Identify which cell holds the provided text, then report its (x, y) central coordinate. 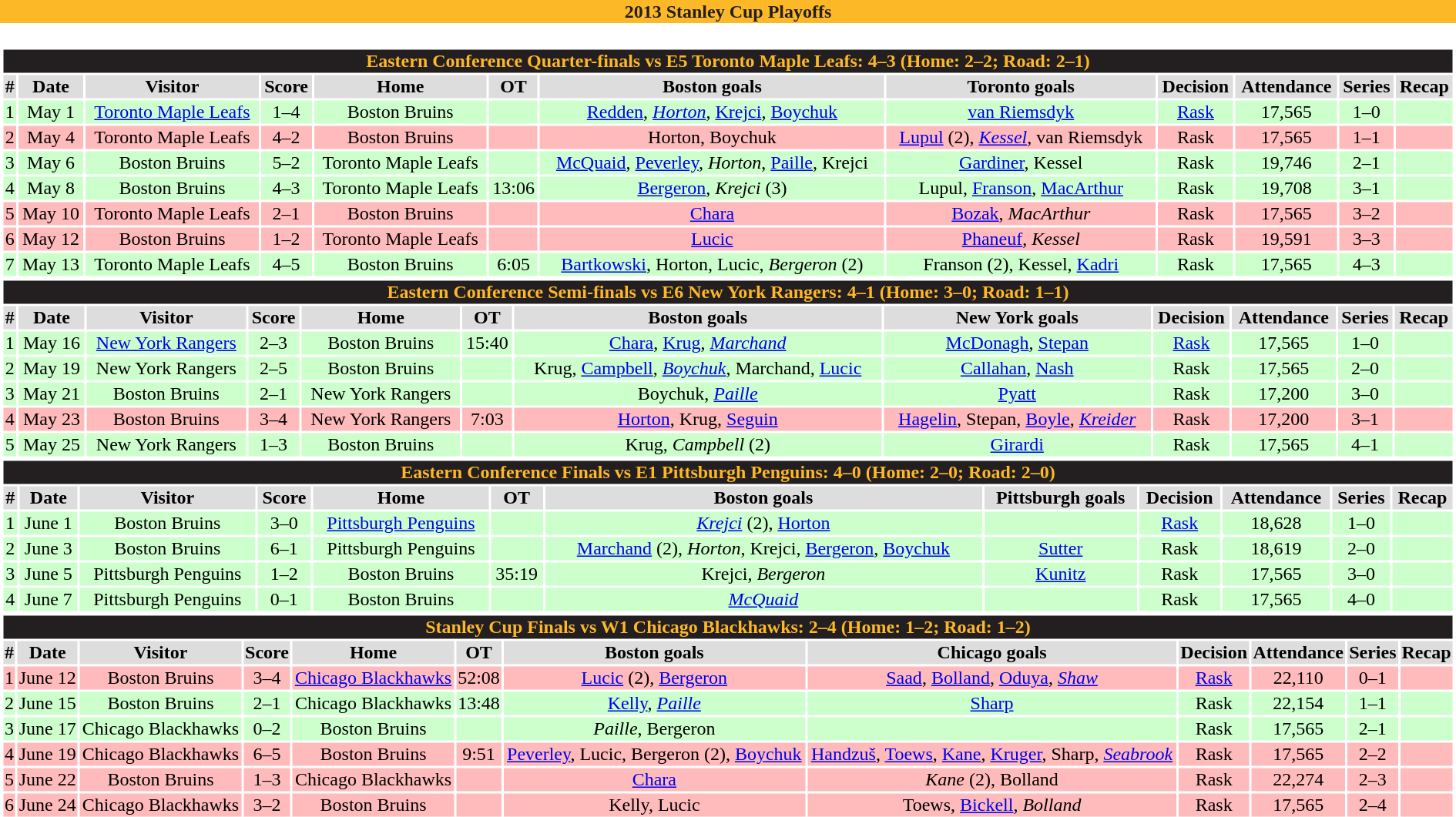
Bartkowski, Horton, Lucic, Bergeron (2) (712, 264)
Lupul, Franson, MacArthur (1022, 189)
Kane (2), Bolland (992, 780)
6:05 (513, 264)
Hagelin, Stepan, Boyle, Kreider (1017, 420)
June 19 (48, 754)
Phaneuf, Kessel (1022, 239)
Bozak, MacArthur (1022, 213)
May 16 (52, 343)
Horton, Boychuk (712, 138)
22,154 (1298, 703)
May 12 (51, 239)
Saad, Bolland, Oduya, Shaw (992, 678)
Gardiner, Kessel (1022, 162)
Krejci, Bergeron (763, 574)
May 1 (51, 112)
Paille, Bergeron (655, 729)
June 22 (48, 780)
May 23 (52, 420)
June 1 (49, 523)
6–1 (284, 549)
3–3 (1367, 239)
New York goals (1017, 318)
Redden, Horton, Krejci, Boychuk (712, 112)
9:51 (479, 754)
18,628 (1276, 523)
Chara, Krug, Marchand (698, 343)
22,274 (1298, 780)
Handzuš, Toews, Kane, Kruger, Sharp, Seabrook (992, 754)
0–2 (267, 729)
May 8 (51, 189)
May 19 (52, 369)
18,619 (1276, 549)
Sutter (1061, 549)
May 4 (51, 138)
Eastern Conference Finals vs E1 Pittsburgh Penguins: 4–0 (Home: 2–0; Road: 2–0) (727, 472)
May 13 (51, 264)
4–1 (1365, 444)
Peverley, Lucic, Bergeron (2), Boychuk (655, 754)
Lucic (712, 239)
June 17 (48, 729)
Chicago goals (992, 652)
Toews, Bickell, Bolland (992, 805)
Kunitz (1061, 574)
13:06 (513, 189)
Girardi (1017, 444)
Boychuk, Paille (698, 393)
22,110 (1298, 678)
4–5 (287, 264)
19,591 (1287, 239)
Lucic (2), Bergeron (655, 678)
Bergeron, Krejci (3) (712, 189)
Horton, Krug, Seguin (698, 420)
35:19 (516, 574)
52:08 (479, 678)
15:40 (487, 343)
June 15 (48, 703)
7 (9, 264)
Callahan, Nash (1017, 369)
Franson (2), Kessel, Kadri (1022, 264)
McDonagh, Stepan (1017, 343)
Eastern Conference Semi-finals vs E6 New York Rangers: 4–1 (Home: 3–0; Road: 1–1) (727, 292)
Krug, Campbell (2) (698, 444)
19,708 (1287, 189)
2–2 (1373, 754)
Lupul (2), Kessel, van Riemsdyk (1022, 138)
May 10 (51, 213)
Pittsburgh goals (1061, 498)
June 24 (48, 805)
5–2 (287, 162)
May 6 (51, 162)
1–4 (287, 112)
Marchand (2), Horton, Krejci, Bergeron, Boychuk (763, 549)
2013 Stanley Cup Playoffs (728, 12)
Kelly, Lucic (655, 805)
Pyatt (1017, 393)
6–5 (267, 754)
June 3 (49, 549)
June 7 (49, 600)
McQuaid, Peverley, Horton, Paille, Krejci (712, 162)
2–4 (1373, 805)
Sharp (992, 703)
4–0 (1360, 600)
Krejci (2), Horton (763, 523)
Kelly, Paille (655, 703)
June 12 (48, 678)
van Riemsdyk (1022, 112)
Stanley Cup Finals vs W1 Chicago Blackhawks: 2–4 (Home: 1–2; Road: 1–2) (727, 628)
13:48 (479, 703)
Krug, Campbell, Boychuk, Marchand, Lucic (698, 369)
June 5 (49, 574)
7:03 (487, 420)
2–5 (274, 369)
May 25 (52, 444)
Toronto goals (1022, 87)
19,746 (1287, 162)
McQuaid (763, 600)
May 21 (52, 393)
4–2 (287, 138)
Eastern Conference Quarter-finals vs E5 Toronto Maple Leafs: 4–3 (Home: 2–2; Road: 2–1) (727, 61)
